Determine the [X, Y] coordinate at the center of the cell enclosing the given text.  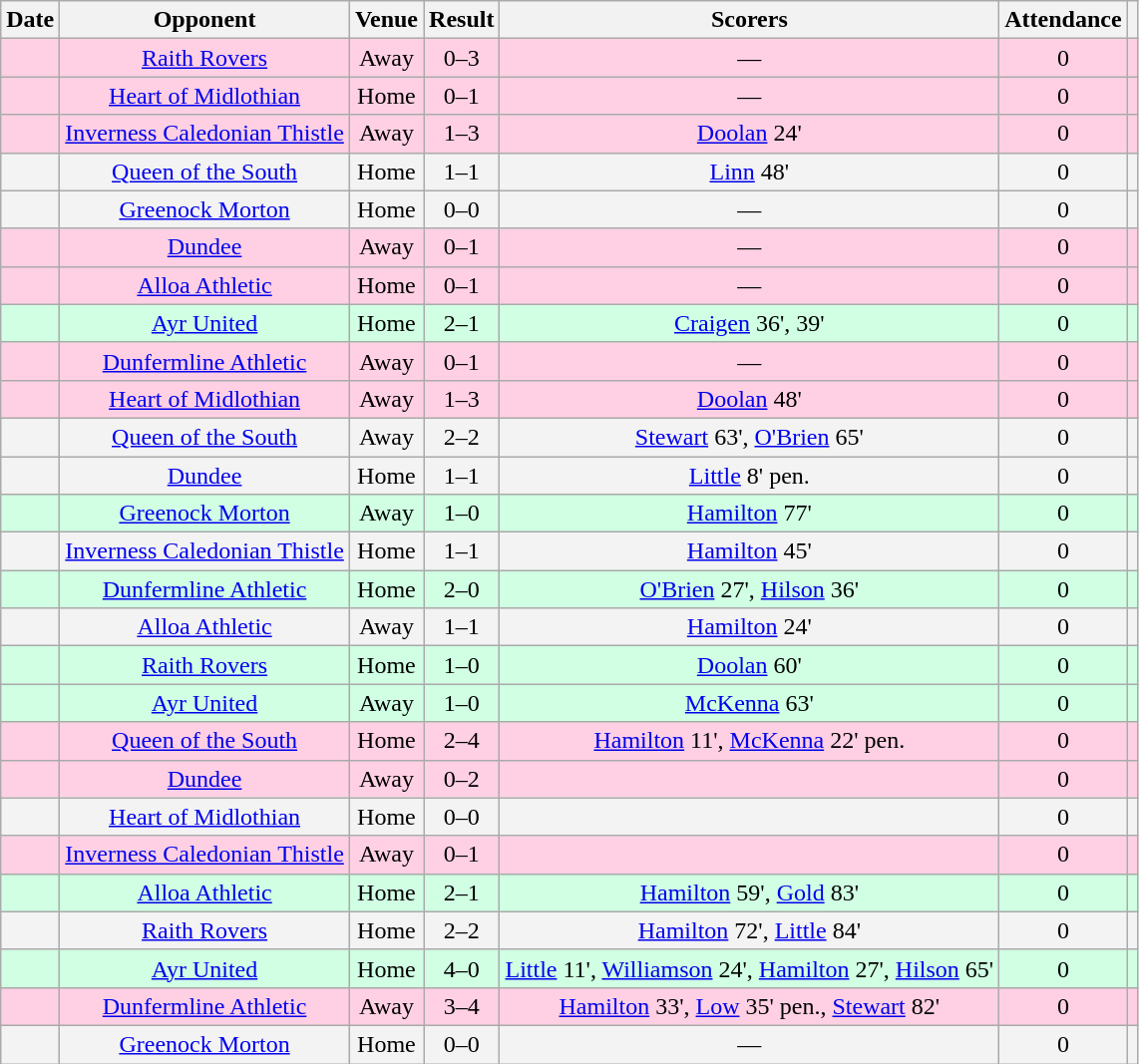
Hamilton 33', Low 35' pen., Stewart 82' [750, 1006]
0–3 [462, 58]
Craigen 36', 39' [750, 323]
Opponent [205, 20]
O'Brien 27', Hilson 36' [750, 589]
Little 11', Williamson 24', Hamilton 27', Hilson 65' [750, 968]
McKenna 63' [750, 703]
3–4 [462, 1006]
Venue [386, 20]
2–0 [462, 589]
Little 8' pen. [750, 476]
Scorers [750, 20]
Result [462, 20]
Hamilton 45' [750, 551]
2–4 [462, 741]
Hamilton 11', McKenna 22' pen. [750, 741]
Date [30, 20]
0–2 [462, 779]
Attendance [1063, 20]
Hamilton 59', Gold 83' [750, 892]
Stewart 63', O'Brien 65' [750, 437]
Doolan 48' [750, 399]
Doolan 24' [750, 134]
4–0 [462, 968]
Hamilton 72', Little 84' [750, 930]
Linn 48' [750, 172]
Hamilton 77' [750, 514]
Doolan 60' [750, 665]
Hamilton 24' [750, 627]
